Find where the given text appears and provide that cell's center as (x, y) coordinate. 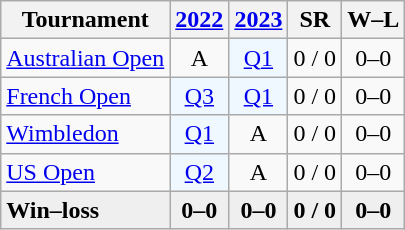
Tournament (86, 20)
W–L (374, 20)
Q3 (200, 96)
SR (315, 20)
2023 (258, 20)
Australian Open (86, 58)
Q2 (200, 172)
2022 (200, 20)
Win–loss (86, 210)
Wimbledon (86, 134)
US Open (86, 172)
French Open (86, 96)
